Extract the (X, Y) coordinate from the center of the cell holding the provided text.  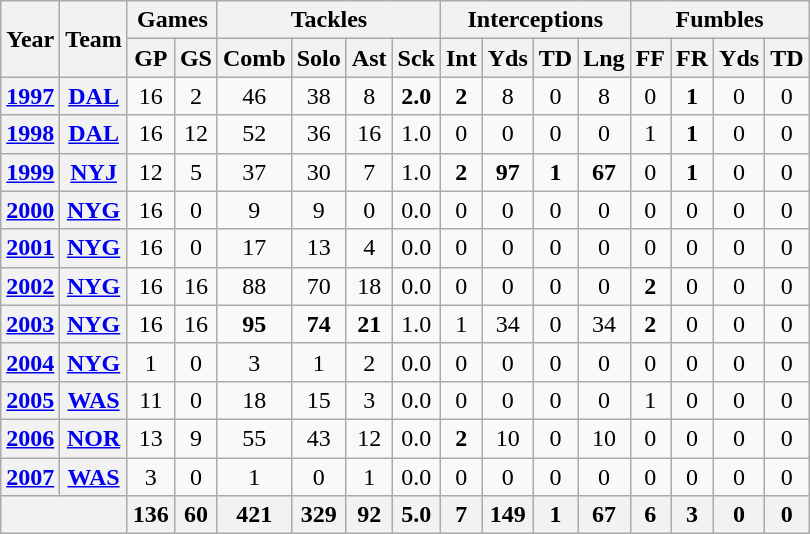
2005 (30, 400)
4 (369, 248)
37 (254, 172)
38 (318, 96)
Year (30, 39)
95 (254, 324)
Comb (254, 58)
1997 (30, 96)
5.0 (416, 515)
30 (318, 172)
2006 (30, 438)
Int (461, 58)
2.0 (416, 96)
5 (196, 172)
92 (369, 515)
70 (318, 286)
2000 (30, 210)
88 (254, 286)
36 (318, 134)
6 (650, 515)
136 (150, 515)
52 (254, 134)
FR (692, 58)
Interceptions (535, 20)
55 (254, 438)
NOR (94, 438)
Tackles (328, 20)
60 (196, 515)
2002 (30, 286)
46 (254, 96)
GP (150, 58)
329 (318, 515)
2003 (30, 324)
Games (172, 20)
Ast (369, 58)
149 (508, 515)
Sck (416, 58)
21 (369, 324)
17 (254, 248)
NYJ (94, 172)
Fumbles (720, 20)
2004 (30, 362)
421 (254, 515)
2001 (30, 248)
1999 (30, 172)
Team (94, 39)
FF (650, 58)
Solo (318, 58)
1998 (30, 134)
GS (196, 58)
2007 (30, 477)
11 (150, 400)
43 (318, 438)
Lng (604, 58)
97 (508, 172)
74 (318, 324)
15 (318, 400)
